Return the [X, Y] coordinate for the center point of the cell that contains the specified text.  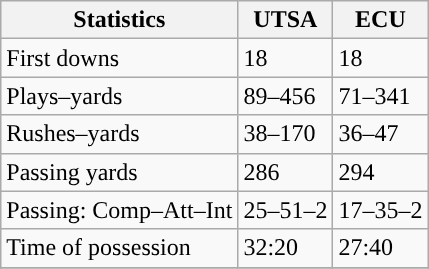
38–170 [286, 134]
UTSA [286, 20]
27:40 [380, 248]
36–47 [380, 134]
Plays–yards [120, 96]
Time of possession [120, 248]
17–35–2 [380, 210]
Passing yards [120, 172]
294 [380, 172]
32:20 [286, 248]
First downs [120, 58]
Statistics [120, 20]
286 [286, 172]
ECU [380, 20]
25–51–2 [286, 210]
71–341 [380, 96]
Passing: Comp–Att–Int [120, 210]
89–456 [286, 96]
Rushes–yards [120, 134]
